Capture the cell that displays the provided text and extract its (X, Y) central coordinate. 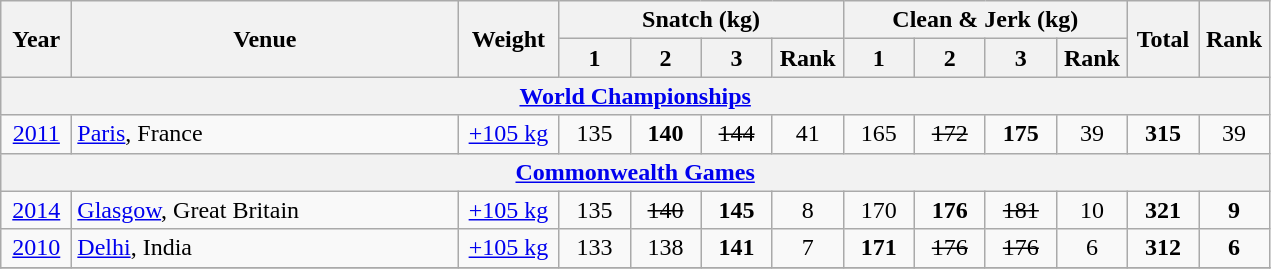
2014 (36, 210)
Venue (265, 39)
Weight (508, 39)
Delhi, India (265, 248)
170 (878, 210)
181 (1020, 210)
321 (1162, 210)
171 (878, 248)
Snatch (kg) (701, 20)
2011 (36, 134)
8 (808, 210)
175 (1020, 134)
9 (1234, 210)
138 (666, 248)
Glasgow, Great Britain (265, 210)
145 (736, 210)
10 (1092, 210)
41 (808, 134)
Total (1162, 39)
133 (594, 248)
312 (1162, 248)
141 (736, 248)
7 (808, 248)
2010 (36, 248)
Paris, France (265, 134)
Clean & Jerk (kg) (985, 20)
315 (1162, 134)
172 (950, 134)
Year (36, 39)
165 (878, 134)
144 (736, 134)
World Championships (636, 96)
Commonwealth Games (636, 172)
